From the cell containing the given text, extract its center point as [X, Y] coordinate. 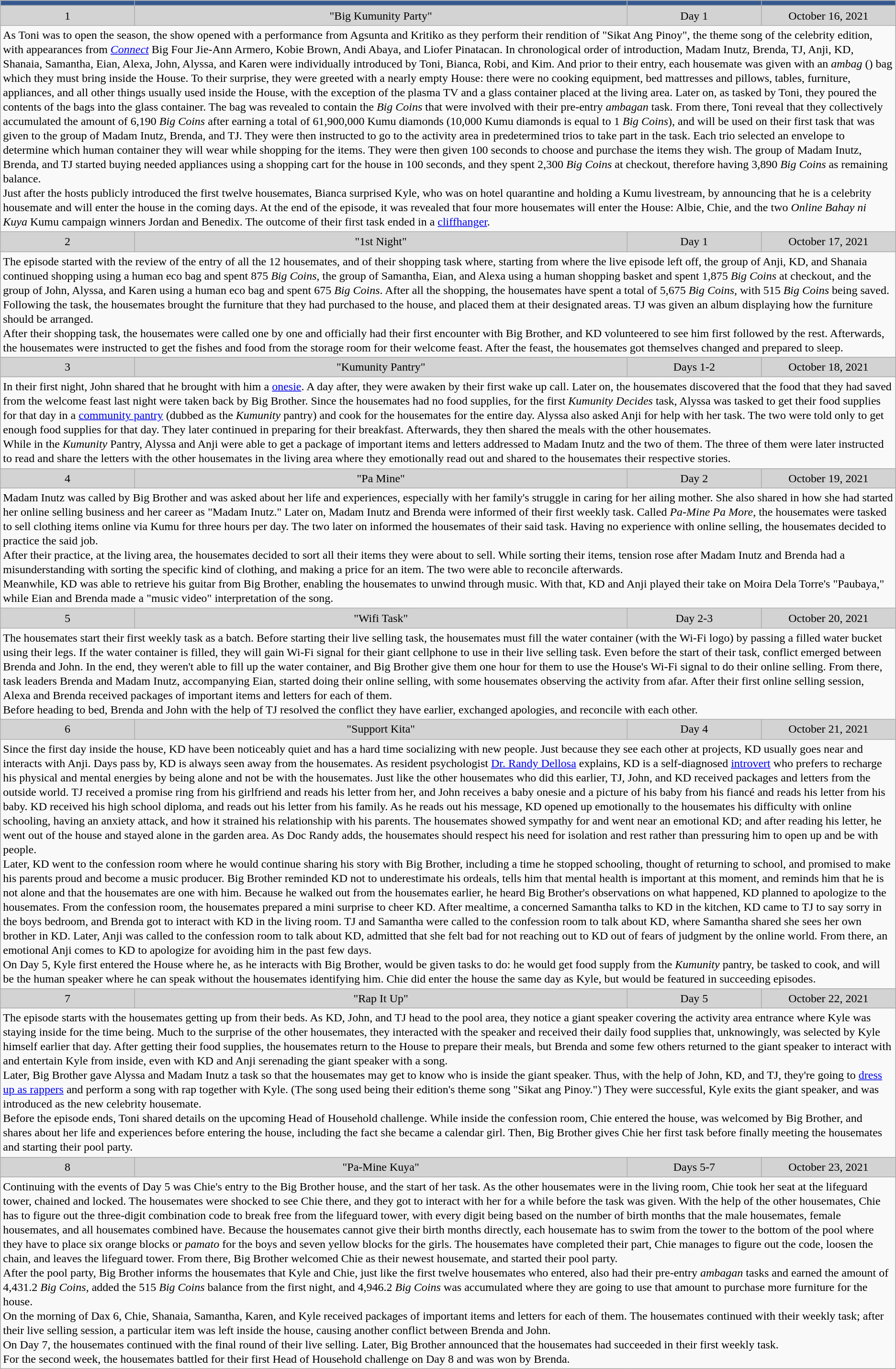
"Wifi Task" [381, 618]
"Support Kita" [381, 729]
Day 5 [694, 999]
October 21, 2021 [829, 729]
3 [68, 367]
"Rap It Up" [381, 999]
"Pa Mine" [381, 478]
Day 4 [694, 729]
Day 2 [694, 478]
October 20, 2021 [829, 618]
7 [68, 999]
Day 2-3 [694, 618]
Days 5-7 [694, 1167]
2 [68, 241]
"Big Kumunity Party" [381, 15]
October 22, 2021 [829, 999]
8 [68, 1167]
6 [68, 729]
October 16, 2021 [829, 15]
5 [68, 618]
4 [68, 478]
"Pa-Mine Kuya" [381, 1167]
1 [68, 15]
"Kumunity Pantry" [381, 367]
October 17, 2021 [829, 241]
October 19, 2021 [829, 478]
October 23, 2021 [829, 1167]
"1st Night" [381, 241]
October 18, 2021 [829, 367]
Days 1-2 [694, 367]
